Scan for the cell matching the given text and deliver its (x, y) coordinate at center. 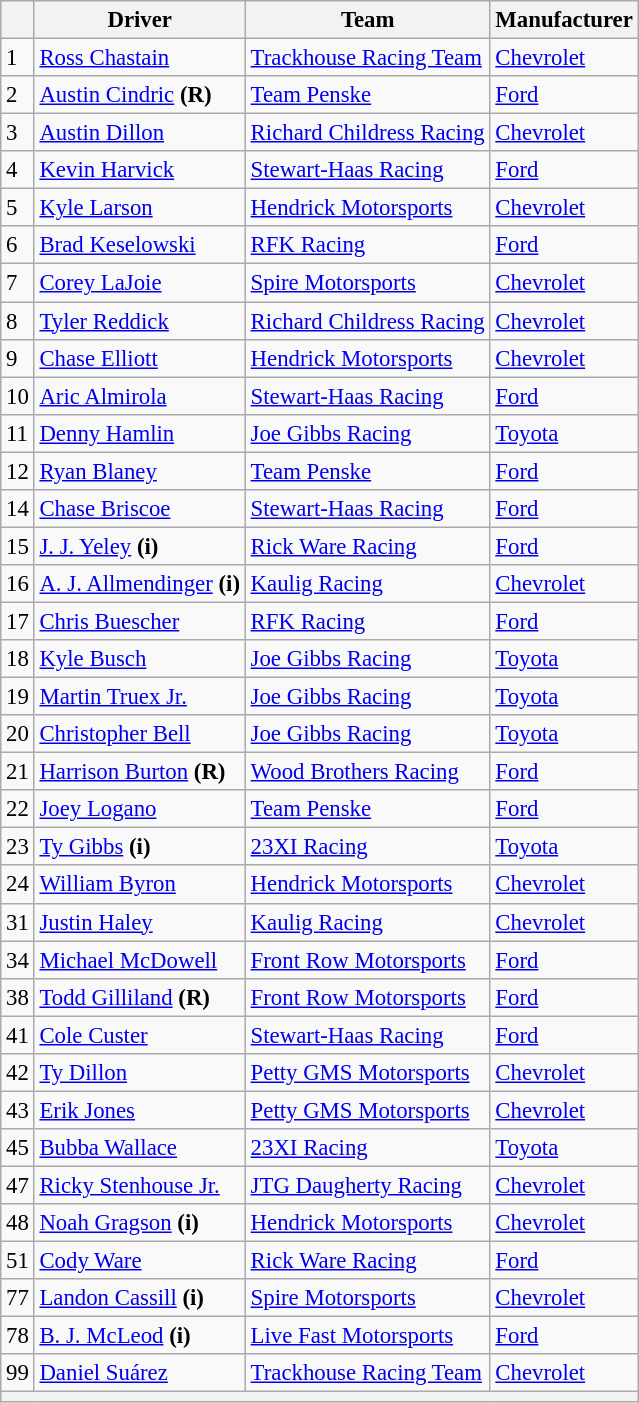
Austin Dillon (140, 133)
51 (18, 1261)
A. J. Allmendinger (i) (140, 584)
J. J. Yeley (i) (140, 546)
Denny Hamlin (140, 433)
Justin Haley (140, 922)
Cody Ware (140, 1261)
Ty Dillon (140, 1073)
Noah Gragson (i) (140, 1223)
Live Fast Motorsports (368, 1336)
24 (18, 885)
Corey LaJoie (140, 283)
Ryan Blaney (140, 471)
77 (18, 1298)
5 (18, 208)
Wood Brothers Racing (368, 772)
Harrison Burton (R) (140, 772)
Chase Elliott (140, 358)
21 (18, 772)
Team (368, 20)
Kyle Busch (140, 659)
Bubba Wallace (140, 1148)
Austin Cindric (R) (140, 95)
3 (18, 133)
4 (18, 170)
48 (18, 1223)
18 (18, 659)
15 (18, 546)
12 (18, 471)
11 (18, 433)
9 (18, 358)
6 (18, 245)
Landon Cassill (i) (140, 1298)
2 (18, 95)
20 (18, 734)
41 (18, 1035)
45 (18, 1148)
16 (18, 584)
23 (18, 847)
42 (18, 1073)
Joey Logano (140, 809)
78 (18, 1336)
Erik Jones (140, 1110)
Kyle Larson (140, 208)
Driver (140, 20)
Tyler Reddick (140, 321)
Aric Almirola (140, 396)
34 (18, 960)
22 (18, 809)
Christopher Bell (140, 734)
Kevin Harvick (140, 170)
Brad Keselowski (140, 245)
19 (18, 697)
B. J. McLeod (i) (140, 1336)
Todd Gilliland (R) (140, 997)
Daniel Suárez (140, 1373)
99 (18, 1373)
17 (18, 621)
Ricky Stenhouse Jr. (140, 1185)
1 (18, 58)
10 (18, 396)
Martin Truex Jr. (140, 697)
Ty Gibbs (i) (140, 847)
Chris Buescher (140, 621)
7 (18, 283)
47 (18, 1185)
Chase Briscoe (140, 509)
Cole Custer (140, 1035)
Michael McDowell (140, 960)
Ross Chastain (140, 58)
14 (18, 509)
Manufacturer (564, 20)
8 (18, 321)
William Byron (140, 885)
43 (18, 1110)
JTG Daugherty Racing (368, 1185)
38 (18, 997)
31 (18, 922)
